Output the [x, y] coordinate of the center of the cell containing the given text.  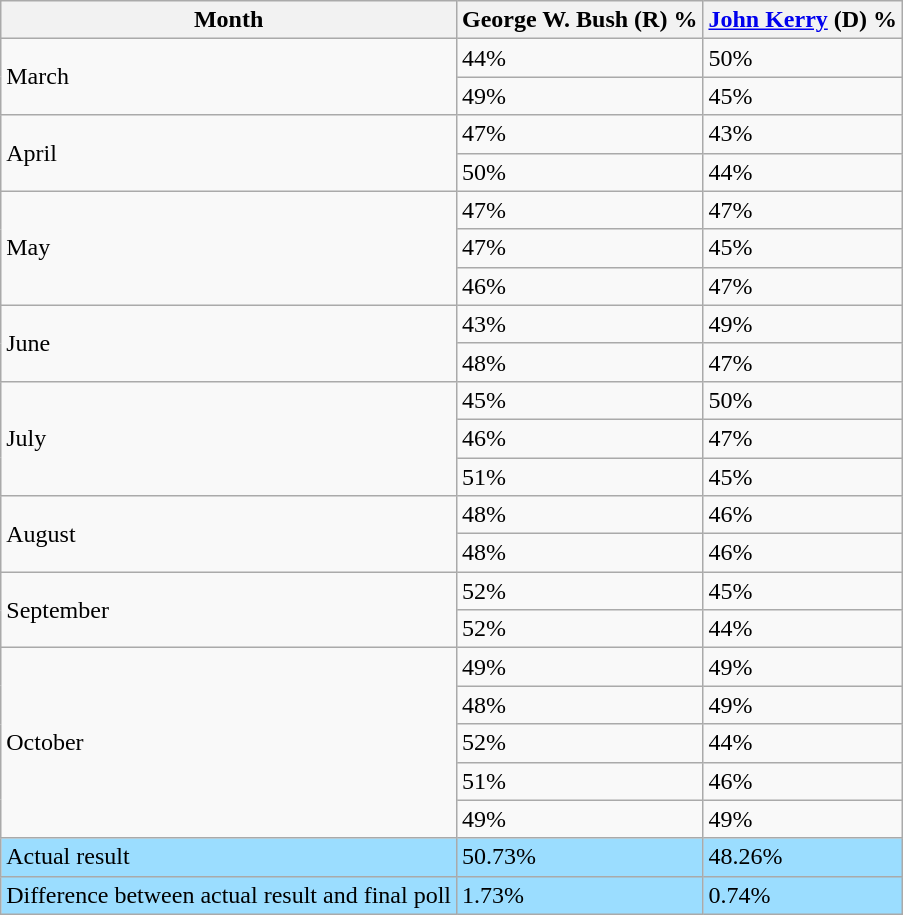
Actual result [229, 857]
1.73% [580, 895]
June [229, 343]
April [229, 153]
George W. Bush (R) % [580, 20]
July [229, 438]
October [229, 743]
John Kerry (D) % [803, 20]
Difference between actual result and final poll [229, 895]
September [229, 610]
0.74% [803, 895]
March [229, 77]
Month [229, 20]
May [229, 248]
August [229, 534]
48.26% [803, 857]
50.73% [580, 857]
